Find where the given text appears and provide that cell's center as (X, Y) coordinate. 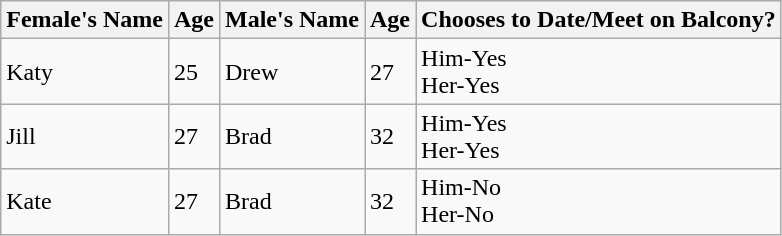
25 (194, 72)
Kate (85, 202)
Katy (85, 72)
Male's Name (292, 20)
Him-NoHer-No (599, 202)
Jill (85, 136)
Chooses to Date/Meet on Balcony? (599, 20)
Drew (292, 72)
Female's Name (85, 20)
